Return [X, Y] of the center of cell containing provided text 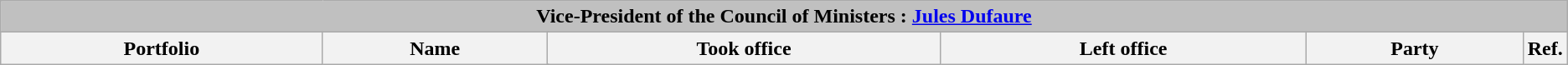
Vice-President of the Council of Ministers : Jules Dufaure [784, 17]
Portfolio [162, 48]
Ref. [1545, 48]
Took office [744, 48]
Party [1416, 48]
Name [435, 48]
Left office [1124, 48]
